Capture the cell that displays the provided text and extract its (x, y) central coordinate. 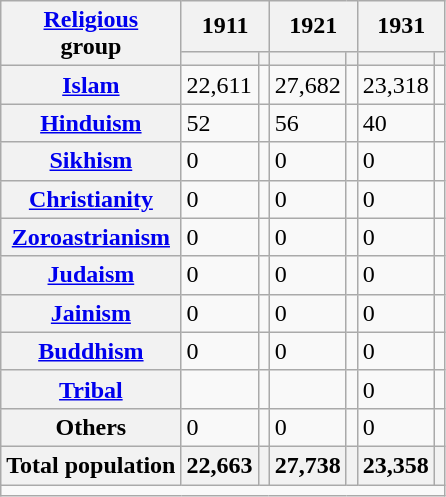
Hinduism (91, 123)
Others (91, 427)
Religiousgroup (91, 34)
Zoroastrianism (91, 237)
Buddhism (91, 351)
23,358 (396, 465)
56 (308, 123)
22,663 (220, 465)
Jainism (91, 313)
Christianity (91, 199)
Sikhism (91, 161)
52 (220, 123)
Tribal (91, 389)
40 (396, 123)
Judaism (91, 275)
1921 (313, 26)
1911 (225, 26)
23,318 (396, 85)
Islam (91, 85)
Total population (91, 465)
27,682 (308, 85)
22,611 (220, 85)
1931 (401, 26)
27,738 (308, 465)
